Scan for the cell matching the given text and deliver its (X, Y) coordinate at center. 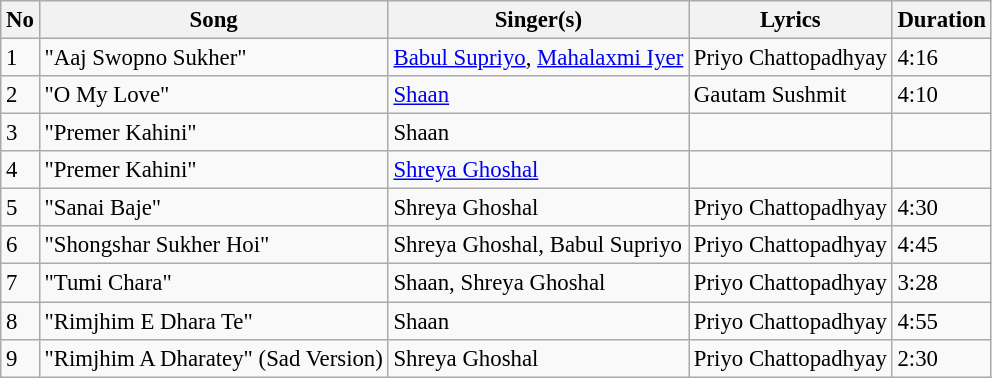
"Rimjhim A Dharatey" (Sad Version) (214, 358)
"Sanai Baje" (214, 208)
6 (20, 245)
Gautam Sushmit (791, 95)
Song (214, 20)
2:30 (942, 358)
5 (20, 208)
Shaan, Shreya Ghoshal (538, 283)
9 (20, 358)
2 (20, 95)
Shreya Ghoshal, Babul Supriyo (538, 245)
3 (20, 133)
4:55 (942, 321)
3:28 (942, 283)
"Rimjhim E Dhara Te" (214, 321)
4 (20, 170)
"O My Love" (214, 95)
"Shongshar Sukher Hoi" (214, 245)
4:30 (942, 208)
No (20, 20)
Singer(s) (538, 20)
"Aaj Swopno Sukher" (214, 58)
Babul Supriyo, Mahalaxmi Iyer (538, 58)
8 (20, 321)
4:10 (942, 95)
Lyrics (791, 20)
1 (20, 58)
4:45 (942, 245)
4:16 (942, 58)
7 (20, 283)
"Tumi Chara" (214, 283)
Duration (942, 20)
